From the cell containing the given text, extract its center point as (X, Y) coordinate. 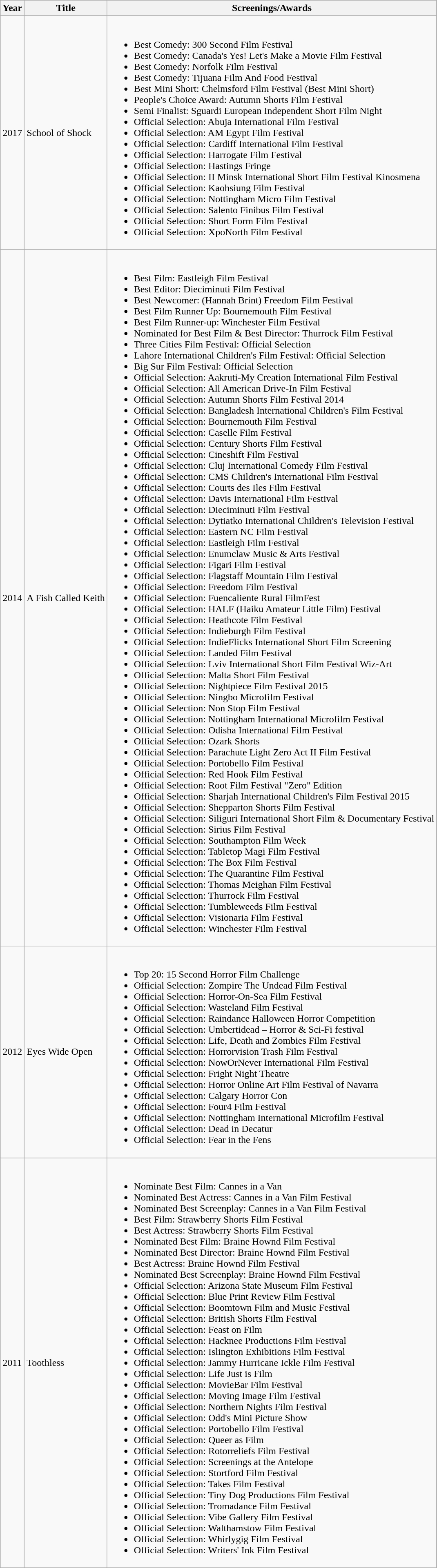
Eyes Wide Open (66, 1052)
2011 (12, 1363)
Screenings/Awards (272, 8)
School of Shock (66, 133)
2012 (12, 1052)
Title (66, 8)
Toothless (66, 1363)
2017 (12, 133)
Year (12, 8)
2014 (12, 598)
A Fish Called Keith (66, 598)
